From the cell containing the given text, extract its center point as [X, Y] coordinate. 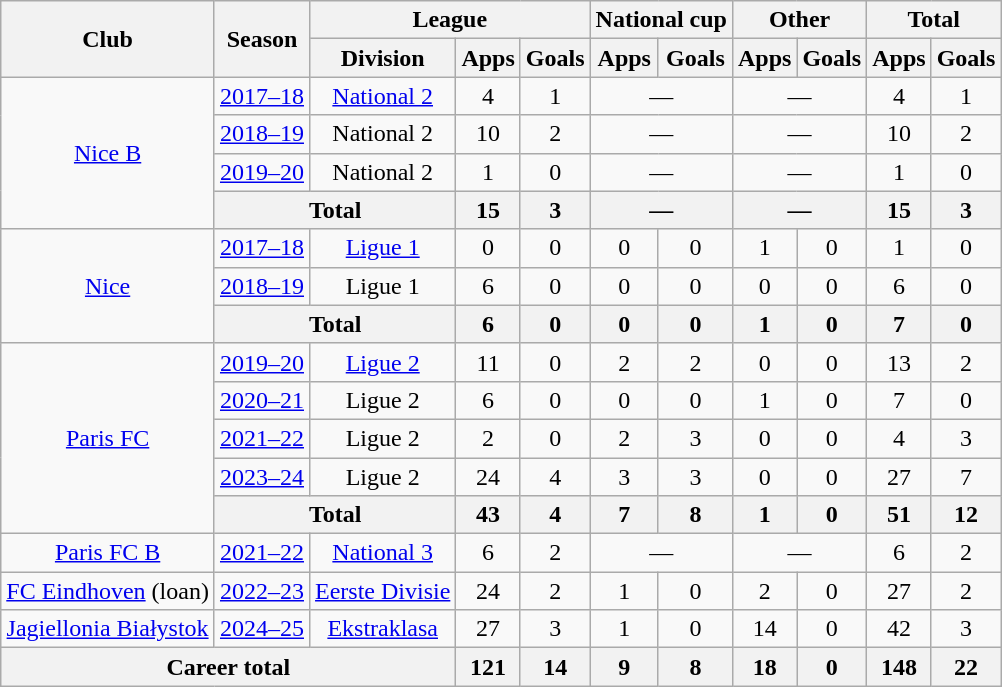
Ekstraklasa [383, 629]
12 [966, 515]
Nice B [108, 153]
42 [899, 629]
Other [799, 20]
2023–24 [262, 477]
League [450, 20]
FC Eindhoven (loan) [108, 591]
Nice [108, 286]
11 [488, 362]
43 [488, 515]
2020–21 [262, 400]
National cup [661, 20]
9 [624, 667]
22 [966, 667]
2022–23 [262, 591]
Career total [228, 667]
Season [262, 39]
Division [383, 58]
Eerste Divisie [383, 591]
National 3 [383, 553]
Paris FC B [108, 553]
2024–25 [262, 629]
51 [899, 515]
13 [899, 362]
Club [108, 39]
148 [899, 667]
Jagiellonia Białystok [108, 629]
121 [488, 667]
Paris FC [108, 438]
18 [764, 667]
